Find where the given text appears and provide that cell's center as (x, y) coordinate. 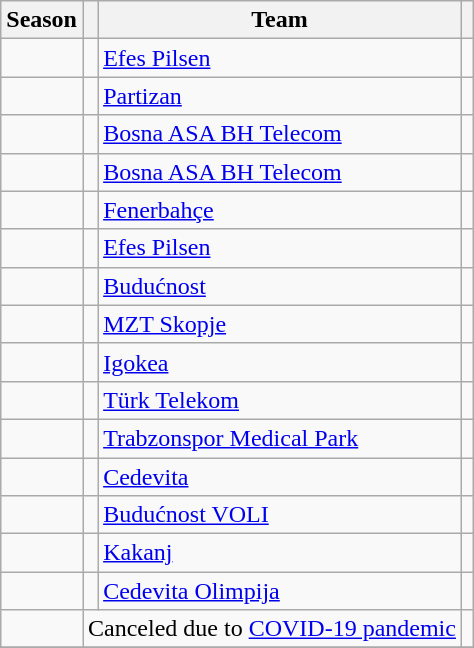
Budućnost (280, 286)
MZT Skopje (280, 324)
Türk Telekom (280, 400)
Trabzonspor Medical Park (280, 438)
Budućnost VOLI (280, 515)
Team (280, 20)
Fenerbahçe (280, 210)
Canceled due to COVID-19 pandemic (272, 629)
Partizan (280, 96)
Kakanj (280, 553)
Igokea (280, 362)
Cedevita Olimpija (280, 591)
Cedevita (280, 477)
Season (42, 20)
